Scan for the cell matching the given text and deliver its [x, y] coordinate at center. 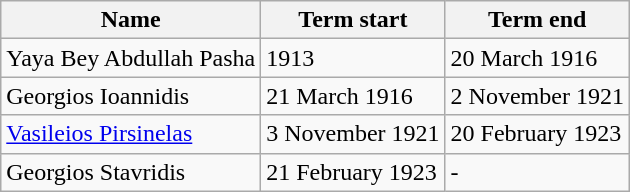
20 February 1923 [537, 134]
21 February 1923 [353, 172]
20 March 1916 [537, 58]
Term end [537, 20]
Term start [353, 20]
21 March 1916 [353, 96]
Yaya Bey Abdullah Pasha [131, 58]
Name [131, 20]
Vasileios Pirsinelas [131, 134]
1913 [353, 58]
Georgios Ioannidis [131, 96]
2 November 1921 [537, 96]
- [537, 172]
3 November 1921 [353, 134]
Georgios Stavridis [131, 172]
